Provide the (X, Y) coordinate of the cell's center where the given text is located.  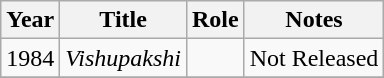
Year (30, 20)
Vishupakshi (124, 58)
1984 (30, 58)
Title (124, 20)
Notes (314, 20)
Role (215, 20)
Not Released (314, 58)
